Pinpoint the cell where the given text exists, returning its [x, y] midpoint coordinate. 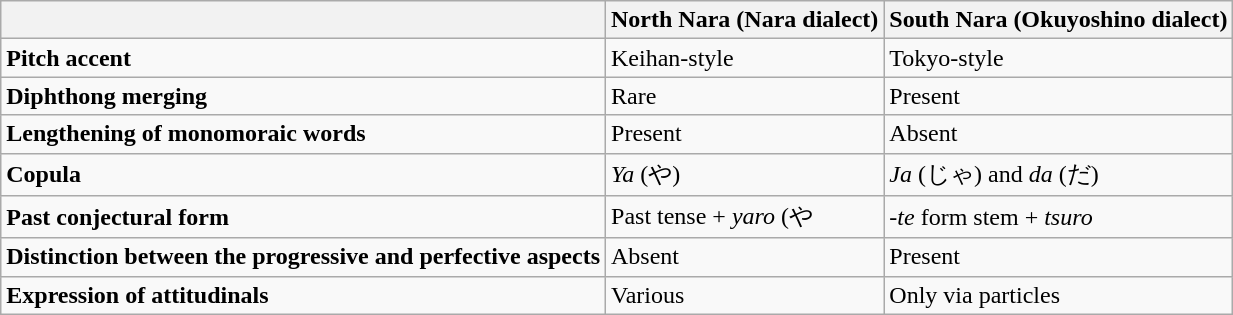
Rare [745, 96]
Diphthong merging [304, 96]
South Nara (Okuyoshino dialect) [1058, 20]
Distinction between the progressive and perfective aspects [304, 257]
Only via particles [1058, 295]
-te form stem + tsuro [1058, 218]
Copula [304, 174]
Past conjectural form [304, 218]
Various [745, 295]
Ja (じゃ) and da (だ) [1058, 174]
Ya (や) [745, 174]
Past tense + yaro (や [745, 218]
Keihan-style [745, 58]
North Nara (Nara dialect) [745, 20]
Expression of attitudinals [304, 295]
Tokyo-style [1058, 58]
Lengthening of monomoraic words [304, 134]
Pitch accent [304, 58]
